Provide the [x, y] coordinate of the cell's center where the given text is located.  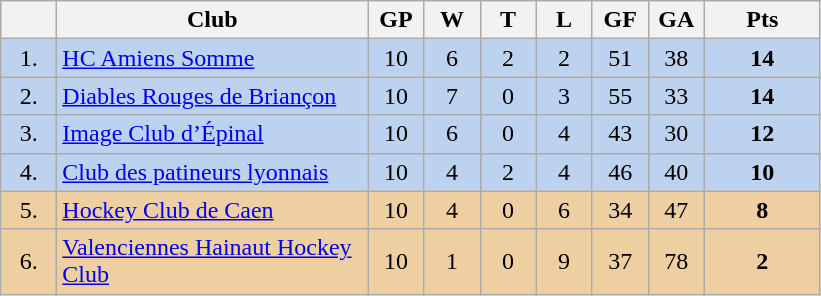
3 [564, 96]
46 [620, 172]
34 [620, 210]
Club des patineurs lyonnais [212, 172]
Hockey Club de Caen [212, 210]
43 [620, 134]
T [508, 20]
5. [29, 210]
30 [676, 134]
L [564, 20]
Pts [762, 20]
GA [676, 20]
GF [620, 20]
GP [396, 20]
W [452, 20]
2. [29, 96]
Club [212, 20]
38 [676, 58]
6. [29, 262]
3. [29, 134]
8 [762, 210]
Valenciennes Hainaut Hockey Club [212, 262]
9 [564, 262]
4. [29, 172]
55 [620, 96]
40 [676, 172]
HC Amiens Somme [212, 58]
47 [676, 210]
37 [620, 262]
33 [676, 96]
78 [676, 262]
7 [452, 96]
51 [620, 58]
Image Club d’Épinal [212, 134]
12 [762, 134]
Diables Rouges de Briançon [212, 96]
1. [29, 58]
1 [452, 262]
